Provide the [X, Y] coordinate of the cell's center where the given text is located.  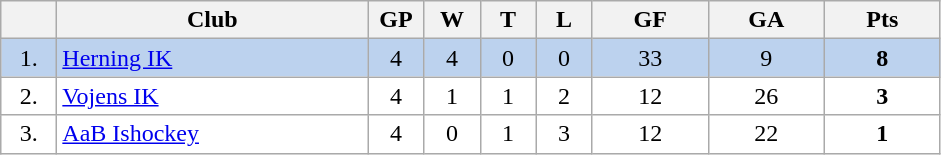
W [452, 20]
GP [396, 20]
8 [882, 58]
AaB Ishockey [212, 134]
Herning IK [212, 58]
T [508, 20]
9 [766, 58]
22 [766, 134]
33 [650, 58]
1. [29, 58]
GA [766, 20]
26 [766, 96]
Pts [882, 20]
Vojens IK [212, 96]
Club [212, 20]
GF [650, 20]
L [564, 20]
2 [564, 96]
3. [29, 134]
2. [29, 96]
